Capture the cell that displays the provided text and extract its [X, Y] central coordinate. 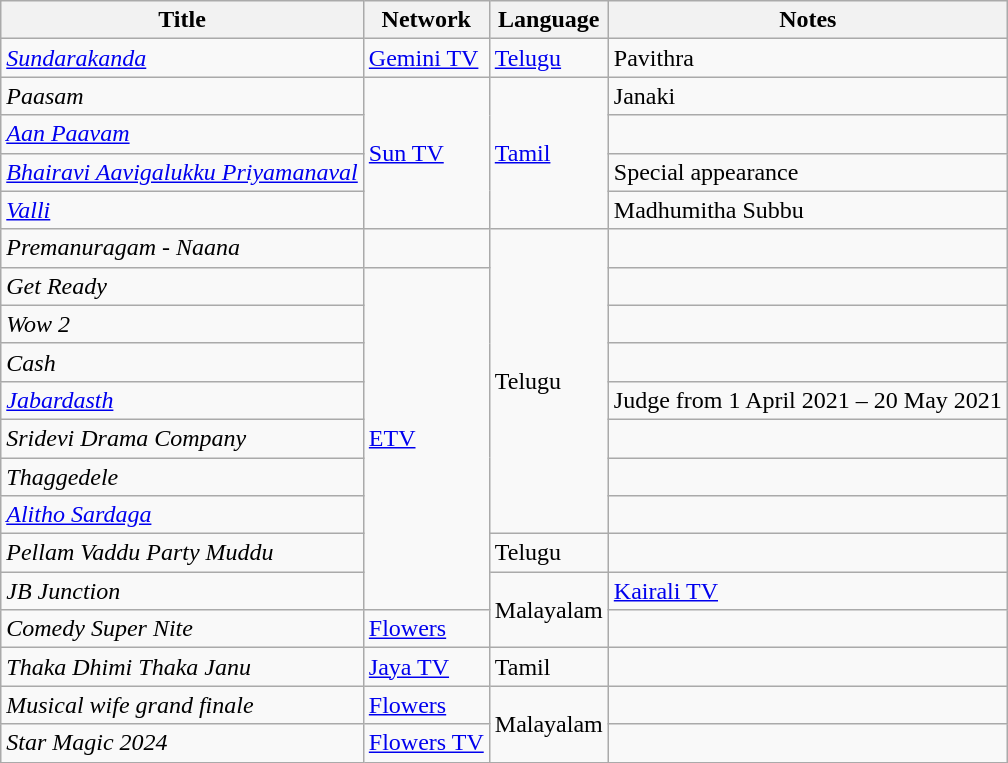
Sridevi Drama Company [182, 438]
Kairali TV [808, 591]
Language [548, 20]
Pellam Vaddu Party Muddu [182, 553]
Bhairavi Aavigalukku Priyamanaval [182, 172]
Wow 2 [182, 324]
Paasam [182, 96]
Thaggedele [182, 477]
Valli [182, 210]
Sundarakanda [182, 58]
Network [426, 20]
Get Ready [182, 286]
Aan Paavam [182, 134]
Jaya TV [426, 667]
Special appearance [808, 172]
Jabardasth [182, 400]
Janaki [808, 96]
Alitho Sardaga [182, 515]
Judge from 1 April 2021 – 20 May 2021 [808, 400]
Musical wife grand finale [182, 705]
Gemini TV [426, 58]
Flowers TV [426, 743]
JB Junction [182, 591]
Pavithra [808, 58]
Notes [808, 20]
Cash [182, 362]
ETV [426, 438]
Star Magic 2024 [182, 743]
Thaka Dhimi Thaka Janu [182, 667]
Madhumitha Subbu [808, 210]
Sun TV [426, 153]
Title [182, 20]
Premanuragam - Naana [182, 248]
Comedy Super Nite [182, 629]
